From the cell containing the given text, extract its center point as (X, Y) coordinate. 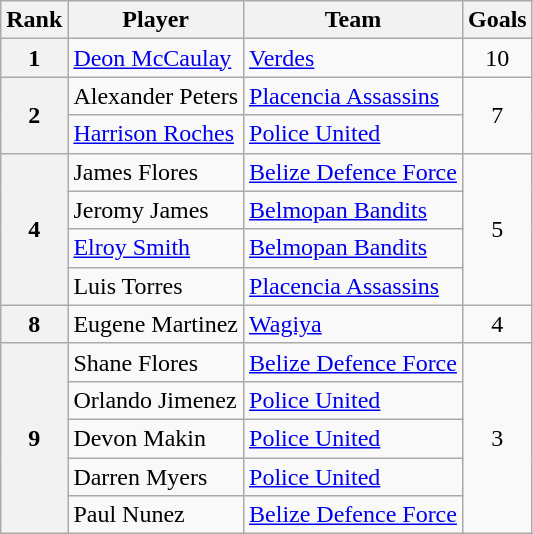
Player (156, 20)
Alexander Peters (156, 96)
Jeromy James (156, 210)
9 (34, 438)
Luis Torres (156, 286)
3 (497, 438)
Shane Flores (156, 362)
Rank (34, 20)
Eugene Martinez (156, 324)
Goals (497, 20)
James Flores (156, 172)
Wagiya (354, 324)
Orlando Jimenez (156, 400)
7 (497, 115)
5 (497, 229)
Elroy Smith (156, 248)
Devon Makin (156, 438)
Deon McCaulay (156, 58)
Harrison Roches (156, 134)
Team (354, 20)
Darren Myers (156, 477)
Paul Nunez (156, 515)
2 (34, 115)
10 (497, 58)
Verdes (354, 58)
8 (34, 324)
1 (34, 58)
